Detect which cell encompasses the target text, then output its [X, Y] center coordinate. 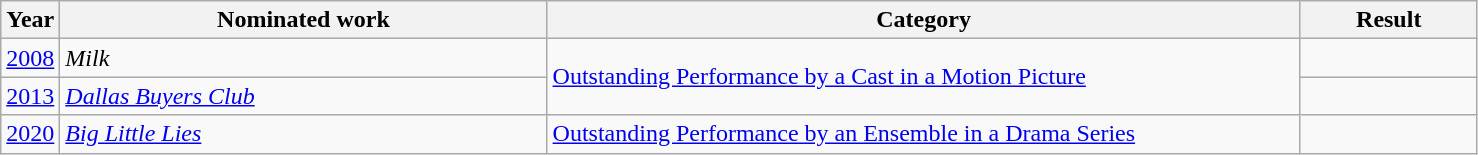
Result [1388, 20]
Year [30, 20]
2013 [30, 96]
Dallas Buyers Club [304, 96]
Big Little Lies [304, 134]
Outstanding Performance by a Cast in a Motion Picture [924, 77]
Outstanding Performance by an Ensemble in a Drama Series [924, 134]
Milk [304, 58]
2008 [30, 58]
2020 [30, 134]
Nominated work [304, 20]
Category [924, 20]
